Return [x, y] of the center of cell containing provided text 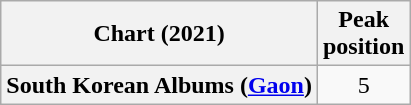
South Korean Albums (Gaon) [160, 85]
5 [363, 85]
Peakposition [363, 34]
Chart (2021) [160, 34]
